Detect which cell encompasses the target text, then output its [X, Y] center coordinate. 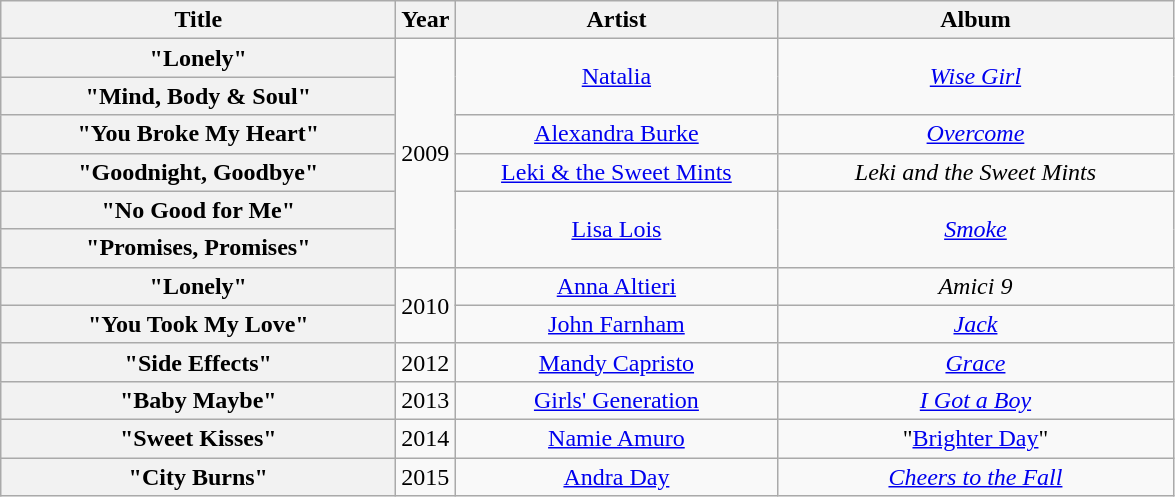
"City Burns" [198, 477]
Grace [976, 362]
"You Took My Love" [198, 324]
Year [426, 20]
Girls' Generation [616, 400]
"You Broke My Heart" [198, 134]
Namie Amuro [616, 438]
Jack [976, 324]
Andra Day [616, 477]
"Side Effects" [198, 362]
"Goodnight, Goodbye" [198, 172]
2012 [426, 362]
"No Good for Me" [198, 210]
"Baby Maybe" [198, 400]
Leki & the Sweet Mints [616, 172]
"Sweet Kisses" [198, 438]
John Farnham [616, 324]
2015 [426, 477]
Amici 9 [976, 286]
Anna Altieri [616, 286]
2013 [426, 400]
Overcome [976, 134]
"Mind, Body & Soul" [198, 96]
Album [976, 20]
Title [198, 20]
"Brighter Day" [976, 438]
Smoke [976, 229]
"Promises, Promises" [198, 248]
Natalia [616, 77]
2010 [426, 305]
2009 [426, 153]
Cheers to the Fall [976, 477]
2014 [426, 438]
Wise Girl [976, 77]
Mandy Capristo [616, 362]
Alexandra Burke [616, 134]
Artist [616, 20]
Lisa Lois [616, 229]
I Got a Boy [976, 400]
Leki and the Sweet Mints [976, 172]
